Detect which cell encompasses the target text, then output its (X, Y) center coordinate. 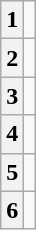
5 (12, 172)
3 (12, 96)
4 (12, 134)
2 (12, 58)
1 (12, 20)
6 (12, 210)
